Locate the cell with the specified text and output its [X, Y] center coordinate. 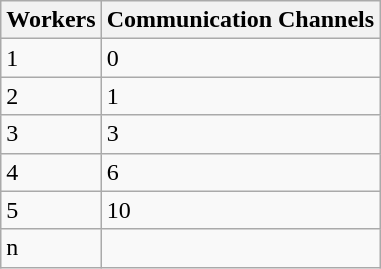
5 [51, 210]
4 [51, 172]
6 [240, 172]
Communication Channels [240, 20]
Workers [51, 20]
10 [240, 210]
0 [240, 58]
2 [51, 96]
n [51, 248]
